Search for the cell housing the specified text and yield its (x, y) center coordinate. 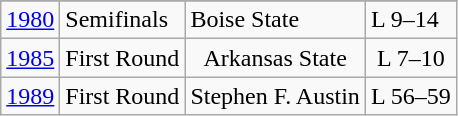
L 9–14 (410, 20)
1989 (30, 96)
Arkansas State (275, 58)
Boise State (275, 20)
1985 (30, 58)
L 56–59 (410, 96)
1980 (30, 20)
L 7–10 (410, 58)
Stephen F. Austin (275, 96)
Semifinals (122, 20)
